Find where the given text appears and provide that cell's center as (x, y) coordinate. 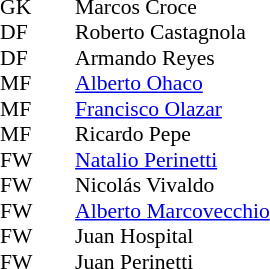
Nicolás Vivaldo (172, 185)
Roberto Castagnola (172, 33)
Ricardo Pepe (172, 135)
Francisco Olazar (172, 109)
Alberto Marcovecchio (172, 211)
Juan Hospital (172, 237)
Alberto Ohaco (172, 83)
Natalio Perinetti (172, 160)
Armando Reyes (172, 58)
